Provide the [x, y] coordinate of the cell's center where the given text is located.  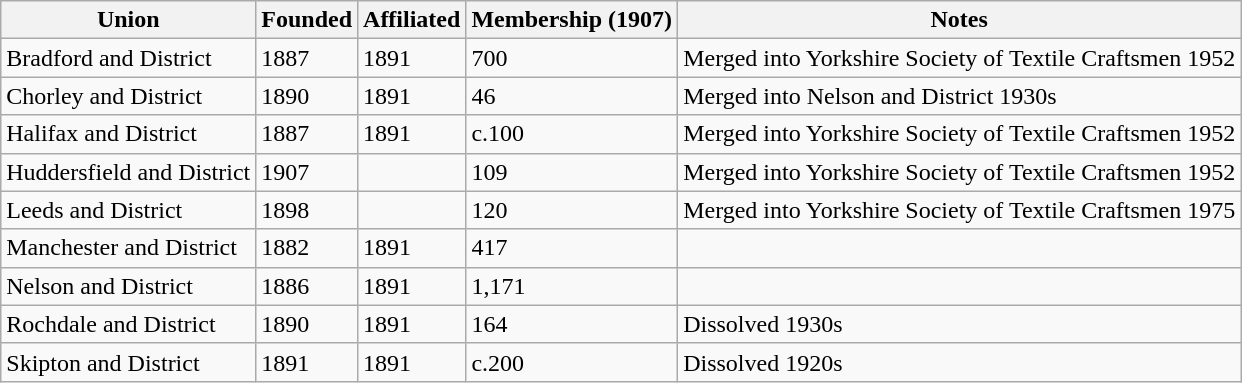
1,171 [572, 286]
46 [572, 96]
Founded [307, 20]
Leeds and District [128, 210]
417 [572, 248]
109 [572, 172]
Huddersfield and District [128, 172]
164 [572, 324]
Dissolved 1920s [960, 362]
Skipton and District [128, 362]
1898 [307, 210]
c.100 [572, 134]
Merged into Nelson and District 1930s [960, 96]
1886 [307, 286]
Rochdale and District [128, 324]
120 [572, 210]
1882 [307, 248]
Affiliated [412, 20]
c.200 [572, 362]
Membership (1907) [572, 20]
Nelson and District [128, 286]
Manchester and District [128, 248]
Dissolved 1930s [960, 324]
Notes [960, 20]
Halifax and District [128, 134]
1907 [307, 172]
Merged into Yorkshire Society of Textile Craftsmen 1975 [960, 210]
Bradford and District [128, 58]
700 [572, 58]
Union [128, 20]
Chorley and District [128, 96]
